Search for the cell housing the specified text and yield its (x, y) center coordinate. 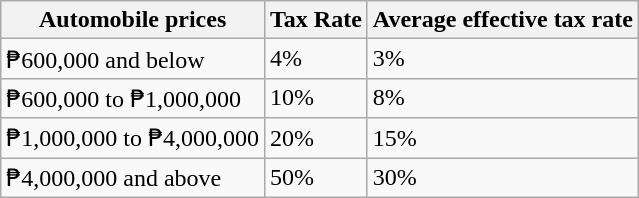
3% (502, 59)
Average effective tax rate (502, 20)
50% (316, 178)
₱600,000 and below (133, 59)
15% (502, 138)
4% (316, 59)
20% (316, 138)
₱600,000 to ₱1,000,000 (133, 98)
₱4,000,000 and above (133, 178)
10% (316, 98)
8% (502, 98)
Tax Rate (316, 20)
₱1,000,000 to ₱4,000,000 (133, 138)
Automobile prices (133, 20)
30% (502, 178)
